Identify which cell holds the provided text, then report its (x, y) central coordinate. 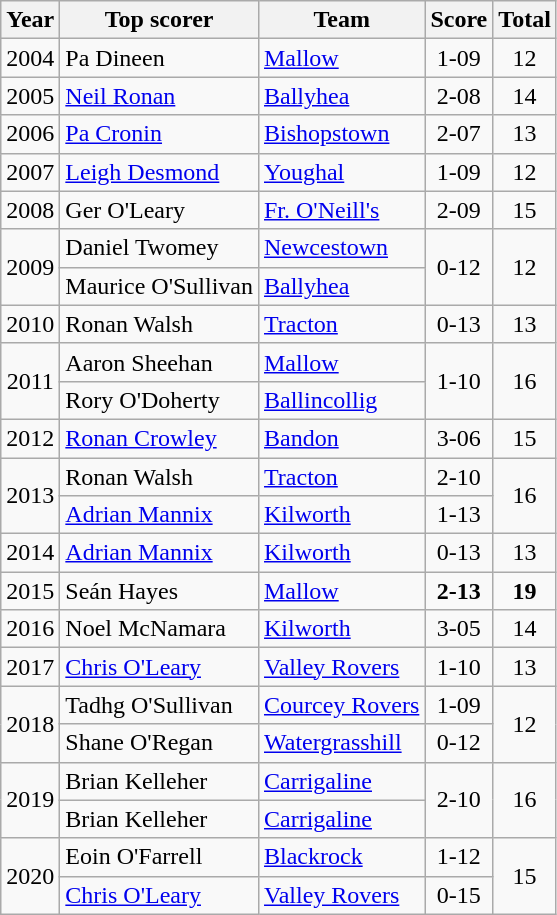
1-12 (459, 857)
2-13 (459, 591)
1-13 (459, 515)
Neil Ronan (160, 96)
Rory O'Doherty (160, 400)
Year (30, 20)
3-06 (459, 438)
Top scorer (160, 20)
Aaron Sheehan (160, 362)
Watergrasshill (341, 743)
19 (525, 591)
Team (341, 20)
2014 (30, 553)
Daniel Twomey (160, 248)
Newcestown (341, 248)
Total (525, 20)
2012 (30, 438)
Maurice O'Sullivan (160, 286)
Ballincollig (341, 400)
Courcey Rovers (341, 705)
Ronan Crowley (160, 438)
2019 (30, 800)
Ger O'Leary (160, 210)
Fr. O'Neill's (341, 210)
Leigh Desmond (160, 172)
Blackrock (341, 857)
2017 (30, 667)
3-05 (459, 629)
2020 (30, 876)
2007 (30, 172)
Eoin O'Farrell (160, 857)
2005 (30, 96)
2015 (30, 591)
2013 (30, 496)
Youghal (341, 172)
2-07 (459, 134)
2016 (30, 629)
Tadhg O'Sullivan (160, 705)
2006 (30, 134)
Noel McNamara (160, 629)
2018 (30, 724)
Seán Hayes (160, 591)
2-08 (459, 96)
Pa Cronin (160, 134)
2004 (30, 58)
2008 (30, 210)
Pa Dineen (160, 58)
Score (459, 20)
0-15 (459, 895)
2-09 (459, 210)
2011 (30, 381)
2010 (30, 324)
Bandon (341, 438)
Bishopstown (341, 134)
Shane O'Regan (160, 743)
2009 (30, 267)
